Pinpoint the cell where the given text exists, returning its (X, Y) midpoint coordinate. 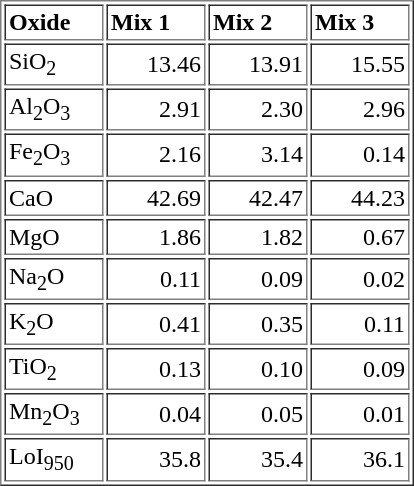
Al2O3 (54, 110)
1.82 (258, 236)
Fe2O3 (54, 155)
LoI950 (54, 459)
35.4 (258, 459)
36.1 (360, 459)
MgO (54, 236)
13.46 (156, 65)
0.02 (360, 278)
0.04 (156, 414)
TiO2 (54, 369)
35.8 (156, 459)
2.96 (360, 110)
44.23 (360, 197)
0.14 (360, 155)
2.16 (156, 155)
1.86 (156, 236)
SiO2 (54, 65)
0.05 (258, 414)
Na2O (54, 278)
2.91 (156, 110)
K2O (54, 324)
Mix 2 (258, 22)
Mix 1 (156, 22)
Oxide (54, 22)
0.67 (360, 236)
0.41 (156, 324)
0.13 (156, 369)
CaO (54, 197)
42.47 (258, 197)
0.35 (258, 324)
42.69 (156, 197)
0.10 (258, 369)
Mix 3 (360, 22)
13.91 (258, 65)
3.14 (258, 155)
0.01 (360, 414)
15.55 (360, 65)
Mn2O3 (54, 414)
2.30 (258, 110)
